Capture the cell that displays the provided text and extract its [x, y] central coordinate. 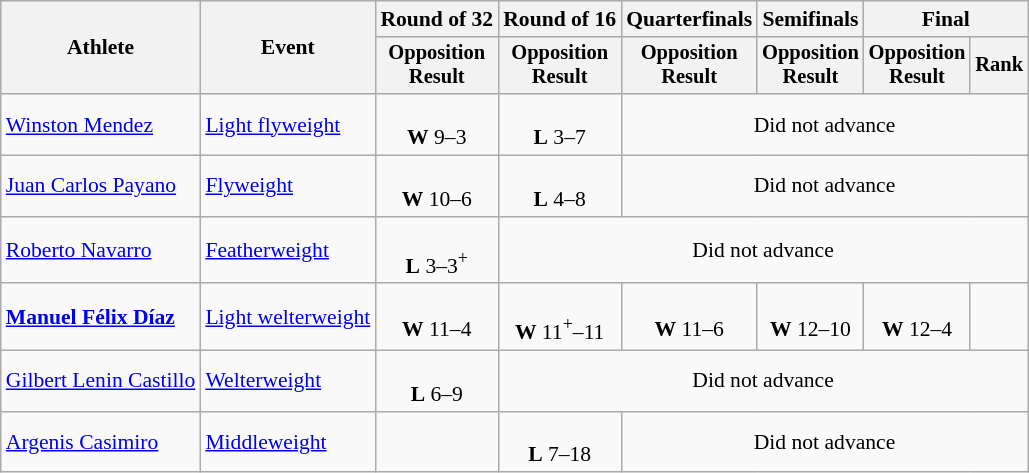
Round of 32 [436, 19]
Juan Carlos Payano [101, 186]
Roberto Navarro [101, 250]
W 12–4 [918, 318]
Light flyweight [288, 124]
Manuel Félix Díaz [101, 318]
W 12–10 [810, 318]
L 3–7 [560, 124]
Featherweight [288, 250]
Middleweight [288, 442]
Flyweight [288, 186]
Athlete [101, 48]
W 10–6 [436, 186]
Winston Mendez [101, 124]
Event [288, 48]
Argenis Casimiro [101, 442]
W 11–6 [689, 318]
L 3–3+ [436, 250]
W 9–3 [436, 124]
W 11–4 [436, 318]
Final [946, 19]
L 4–8 [560, 186]
Welterweight [288, 380]
Light welterweight [288, 318]
L 6–9 [436, 380]
Round of 16 [560, 19]
W 11+–11 [560, 318]
L 7–18 [560, 442]
Rank [999, 66]
Semifinals [810, 19]
Quarterfinals [689, 19]
Gilbert Lenin Castillo [101, 380]
